For the text-containing cell, return its midpoint in [x, y] coordinate format. 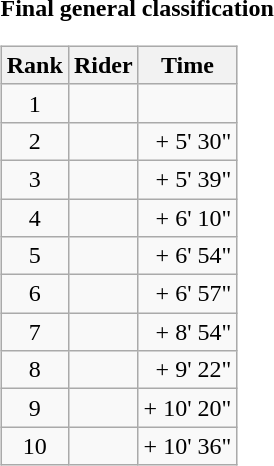
+ 10' 36" [188, 446]
6 [34, 294]
+ 9' 22" [188, 370]
2 [34, 141]
5 [34, 256]
9 [34, 408]
+ 8' 54" [188, 332]
10 [34, 446]
Rider [103, 65]
3 [34, 179]
Time [188, 65]
+ 6' 54" [188, 256]
+ 6' 57" [188, 294]
Rank [34, 65]
+ 5' 39" [188, 179]
4 [34, 217]
1 [34, 103]
8 [34, 370]
+ 5' 30" [188, 141]
7 [34, 332]
+ 6' 10" [188, 217]
+ 10' 20" [188, 408]
